Locate the cell with the specified text and output its [x, y] center coordinate. 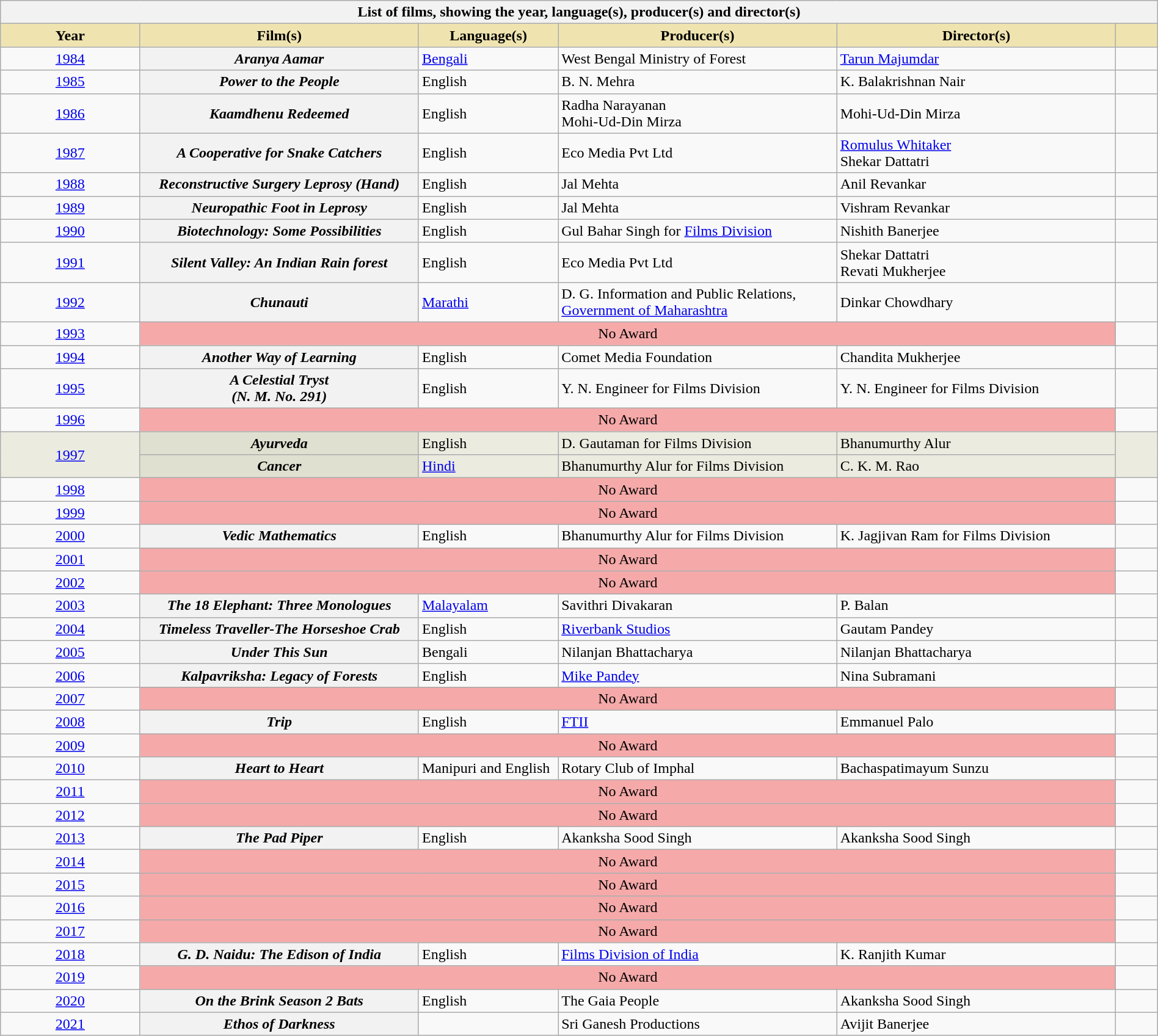
1995 [70, 388]
Silent Valley: An Indian Rain forest [279, 263]
Marathi [488, 302]
Gul Bahar Singh for Films Division [697, 231]
Emmanuel Palo [976, 722]
Savithri Divakaran [697, 606]
Language(s) [488, 35]
Timeless Traveller-The Horseshoe Crab [279, 629]
Chandita Mukherjee [976, 357]
C. K. M. Rao [976, 466]
2003 [70, 606]
Aranya Aamar [279, 59]
West Bengal Ministry of Forest [697, 59]
1997 [70, 455]
D. Gautaman for Films Division [697, 443]
2006 [70, 675]
1989 [70, 208]
Biotechnology: Some Possibilities [279, 231]
2004 [70, 629]
A Cooperative for Snake Catchers [279, 153]
1994 [70, 357]
K. Jagjivan Ram for Films Division [976, 536]
K. Ranjith Kumar [976, 954]
Radha NarayananMohi-Ud-Din Mirza [697, 114]
The Pad Piper [279, 838]
P. Balan [976, 606]
Romulus WhitakerShekar Dattatri [976, 153]
Cancer [279, 466]
Anil Revankar [976, 184]
1990 [70, 231]
2001 [70, 559]
Vishram Revankar [976, 208]
Power to the People [279, 82]
Shekar DattatriRevati Mukherjee [976, 263]
Heart to Heart [279, 769]
2016 [70, 908]
2019 [70, 977]
G. D. Naidu: The Edison of India [279, 954]
K. Balakrishnan Nair [976, 82]
Mohi-Ud-Din Mirza [976, 114]
2005 [70, 652]
Producer(s) [697, 35]
Chunauti [279, 302]
2010 [70, 769]
2002 [70, 582]
Rotary Club of Imphal [697, 769]
Reconstructive Surgery Leprosy (Hand) [279, 184]
2014 [70, 861]
2011 [70, 792]
Kalpavriksha: Legacy of Forests [279, 675]
Year [70, 35]
Avijit Banerjee [976, 1024]
On the Brink Season 2 Bats [279, 1001]
Nina Subramani [976, 675]
2015 [70, 885]
2007 [70, 698]
1988 [70, 184]
Bhanumurthy Alur [976, 443]
Sri Ganesh Productions [697, 1024]
Tarun Majumdar [976, 59]
2017 [70, 931]
List of films, showing the year, language(s), producer(s) and director(s) [579, 12]
Ethos of Darkness [279, 1024]
Film(s) [279, 35]
2000 [70, 536]
A Celestial Tryst(N. M. No. 291) [279, 388]
2020 [70, 1001]
1992 [70, 302]
2012 [70, 815]
Under This Sun [279, 652]
FTII [697, 722]
The Gaia People [697, 1001]
Vedic Mathematics [279, 536]
1996 [70, 420]
Comet Media Foundation [697, 357]
Another Way of Learning [279, 357]
1991 [70, 263]
1987 [70, 153]
2008 [70, 722]
2021 [70, 1024]
B. N. Mehra [697, 82]
Ayurveda [279, 443]
2013 [70, 838]
1999 [70, 513]
Nishith Banerjee [976, 231]
1986 [70, 114]
Gautam Pandey [976, 629]
Malayalam [488, 606]
D. G. Information and Public Relations, Government of Maharashtra [697, 302]
1998 [70, 490]
Films Division of India [697, 954]
Director(s) [976, 35]
1985 [70, 82]
Kaamdhenu Redeemed [279, 114]
Hindi [488, 466]
2009 [70, 745]
Bachaspatimayum Sunzu [976, 769]
2018 [70, 954]
1993 [70, 333]
Neuropathic Foot in Leprosy [279, 208]
1984 [70, 59]
Manipuri and English [488, 769]
Riverbank Studios [697, 629]
Mike Pandey [697, 675]
Trip [279, 722]
Dinkar Chowdhary [976, 302]
The 18 Elephant: Three Monologues [279, 606]
